Output the (X, Y) coordinate of the center of the cell containing the given text.  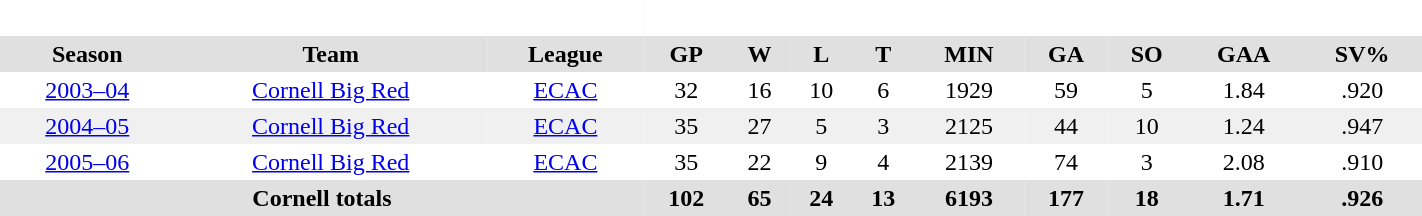
6193 (969, 198)
1.84 (1244, 90)
GP (686, 54)
L (821, 54)
GA (1066, 54)
6 (883, 90)
2004–05 (88, 126)
65 (759, 198)
74 (1066, 162)
Cornell totals (322, 198)
13 (883, 198)
.920 (1362, 90)
16 (759, 90)
1.71 (1244, 198)
SO (1146, 54)
2003–04 (88, 90)
9 (821, 162)
24 (821, 198)
.947 (1362, 126)
22 (759, 162)
SV% (1362, 54)
2139 (969, 162)
1929 (969, 90)
Team (331, 54)
18 (1146, 198)
.910 (1362, 162)
League (566, 54)
27 (759, 126)
2125 (969, 126)
GAA (1244, 54)
1.24 (1244, 126)
.926 (1362, 198)
44 (1066, 126)
2.08 (1244, 162)
2005–06 (88, 162)
MIN (969, 54)
32 (686, 90)
177 (1066, 198)
W (759, 54)
Season (88, 54)
T (883, 54)
59 (1066, 90)
102 (686, 198)
4 (883, 162)
